Determine the [x, y] coordinate at the center of the cell enclosing the given text.  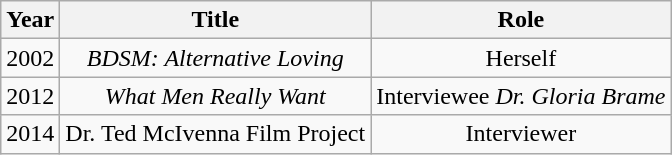
Interviewee Dr. Gloria Brame [521, 96]
Year [30, 20]
2014 [30, 134]
2002 [30, 58]
Dr. Ted McIvenna Film Project [216, 134]
Role [521, 20]
Herself [521, 58]
Title [216, 20]
What Men Really Want [216, 96]
Interviewer [521, 134]
2012 [30, 96]
BDSM: Alternative Loving [216, 58]
